Provide the (x, y) coordinate of the cell's center where the given text is located.  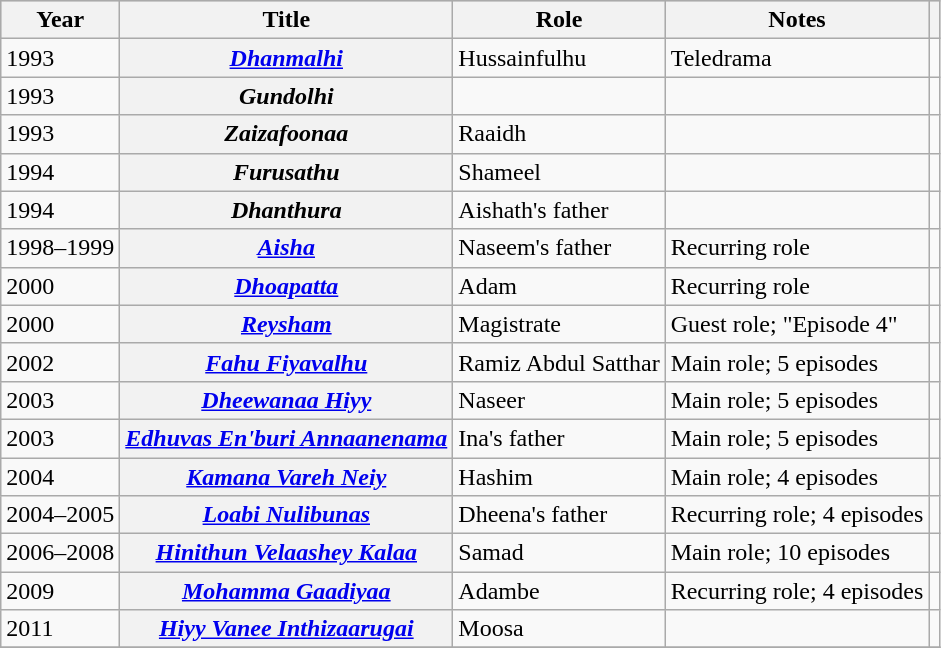
Naseem's father (559, 248)
1998–1999 (60, 248)
Moosa (559, 629)
Raaidh (559, 134)
Ramiz Abdul Satthar (559, 362)
Kamana Vareh Neiy (286, 477)
2006–2008 (60, 553)
Dheewanaa Hiyy (286, 400)
Edhuvas En'buri Annaanenama (286, 438)
Teledrama (797, 58)
Hashim (559, 477)
Dhanmalhi (286, 58)
Fahu Fiyavalhu (286, 362)
2002 (60, 362)
Adambe (559, 591)
Naseer (559, 400)
Title (286, 20)
Furusathu (286, 172)
Aishath's father (559, 210)
Zaizafoonaa (286, 134)
2004 (60, 477)
Adam (559, 286)
Dhanthura (286, 210)
2009 (60, 591)
Hussainfulhu (559, 58)
Notes (797, 20)
Magistrate (559, 324)
Aisha (286, 248)
Hiyy Vanee Inthizaarugai (286, 629)
Main role; 4 episodes (797, 477)
Hinithun Velaashey Kalaa (286, 553)
Guest role; "Episode 4" (797, 324)
Gundolhi (286, 96)
2011 (60, 629)
Year (60, 20)
Mohamma Gaadiyaa (286, 591)
Ina's father (559, 438)
2004–2005 (60, 515)
Loabi Nulibunas (286, 515)
Shameel (559, 172)
Dhoapatta (286, 286)
Dheena's father (559, 515)
Role (559, 20)
Main role; 10 episodes (797, 553)
Reysham (286, 324)
Samad (559, 553)
